Extract the [x, y] coordinate from the center of the cell holding the provided text.  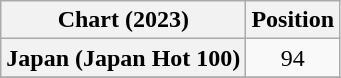
94 [293, 58]
Chart (2023) [124, 20]
Japan (Japan Hot 100) [124, 58]
Position [293, 20]
